Identify which cell holds the provided text, then report its [X, Y] central coordinate. 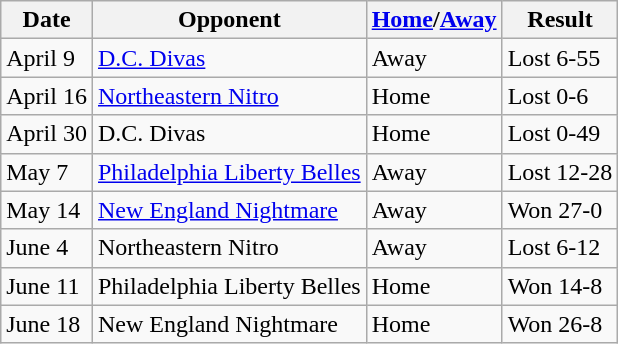
Won 14-8 [560, 286]
June 4 [47, 248]
April 9 [47, 58]
May 7 [47, 172]
Opponent [229, 20]
Won 26-8 [560, 324]
Lost 0-49 [560, 134]
June 18 [47, 324]
Lost 6-55 [560, 58]
Date [47, 20]
Won 27-0 [560, 210]
Lost 0-6 [560, 96]
April 16 [47, 96]
April 30 [47, 134]
June 11 [47, 286]
Lost 6-12 [560, 248]
Result [560, 20]
May 14 [47, 210]
Lost 12-28 [560, 172]
Home/Away [434, 20]
